Pinpoint the cell where the given text exists, returning its (X, Y) midpoint coordinate. 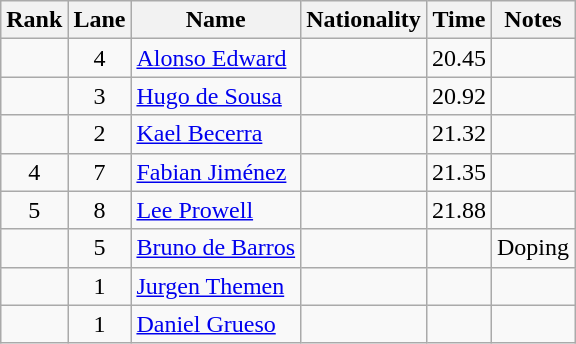
Alonso Edward (216, 58)
Doping (532, 248)
20.92 (458, 96)
8 (100, 210)
Lee Prowell (216, 210)
Notes (532, 20)
Bruno de Barros (216, 248)
2 (100, 134)
3 (100, 96)
Rank (34, 20)
Time (458, 20)
Fabian Jiménez (216, 172)
21.32 (458, 134)
Jurgen Themen (216, 286)
Nationality (364, 20)
Lane (100, 20)
7 (100, 172)
Kael Becerra (216, 134)
Hugo de Sousa (216, 96)
21.88 (458, 210)
Name (216, 20)
20.45 (458, 58)
Daniel Grueso (216, 324)
21.35 (458, 172)
